Provide the [x, y] coordinate of the cell's center where the given text is located.  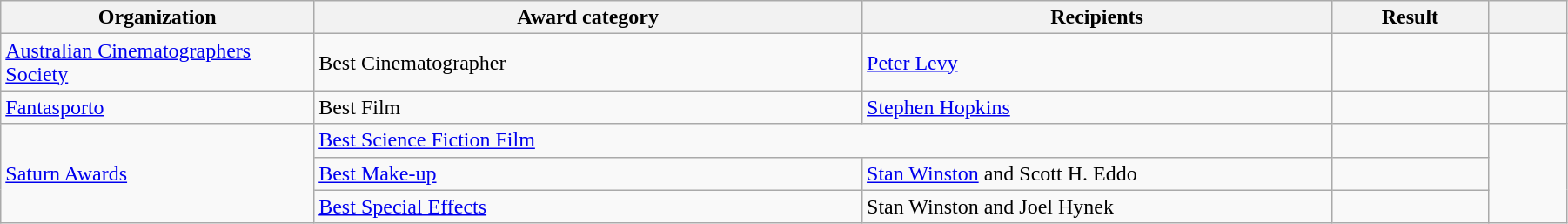
Best Special Effects [588, 207]
Peter Levy [1097, 63]
Best Science Fiction Film [823, 140]
Stephen Hopkins [1097, 107]
Australian Cinematographers Society [157, 63]
Award category [588, 17]
Organization [157, 17]
Best Cinematographer [588, 63]
Fantasporto [157, 107]
Stan Winston and Joel Hynek [1097, 207]
Best Make-up [588, 173]
Best Film [588, 107]
Result [1410, 17]
Recipients [1097, 17]
Stan Winston and Scott H. Eddo [1097, 173]
Saturn Awards [157, 173]
